Detect which cell encompasses the target text, then output its (x, y) center coordinate. 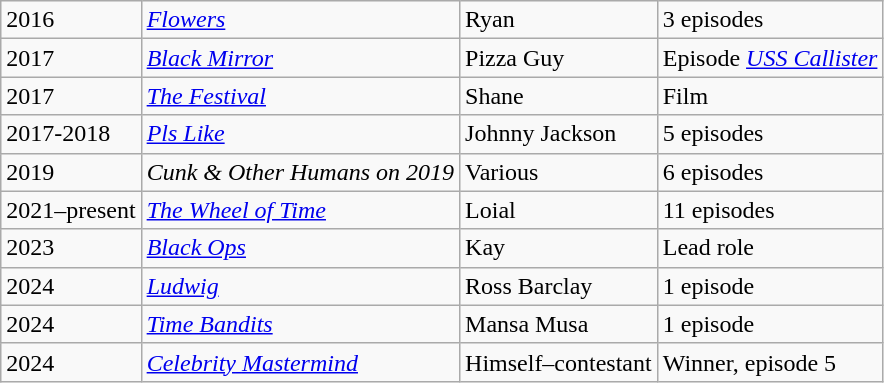
6 episodes (770, 172)
Ross Barclay (559, 286)
Film (770, 96)
Himself–contestant (559, 362)
3 episodes (770, 20)
Lead role (770, 248)
Kay (559, 248)
2023 (71, 248)
Loial (559, 210)
2016 (71, 20)
2017-2018 (71, 134)
Winner, episode 5 (770, 362)
2021–present (71, 210)
Black Mirror (300, 58)
The Wheel of Time (300, 210)
Mansa Musa (559, 324)
Pls Like (300, 134)
Shane (559, 96)
5 episodes (770, 134)
Celebrity Mastermind (300, 362)
Time Bandits (300, 324)
Flowers (300, 20)
Ryan (559, 20)
Johnny Jackson (559, 134)
Black Ops (300, 248)
2019 (71, 172)
Ludwig (300, 286)
Various (559, 172)
Cunk & Other Humans on 2019 (300, 172)
11 episodes (770, 210)
Episode USS Callister (770, 58)
The Festival (300, 96)
Pizza Guy (559, 58)
